Search for the cell housing the specified text and yield its (X, Y) center coordinate. 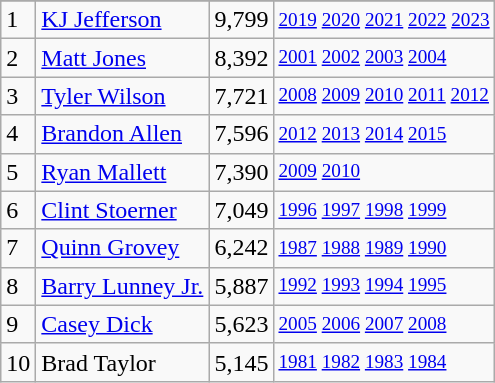
2005 2006 2007 2008 (384, 324)
7,596 (242, 134)
1 (18, 20)
2001 2002 2003 2004 (384, 58)
9 (18, 324)
Ryan Mallett (122, 172)
3 (18, 96)
Quinn Grovey (122, 248)
Tyler Wilson (122, 96)
8 (18, 286)
5,145 (242, 362)
2008 2009 2010 2011 2012 (384, 96)
Casey Dick (122, 324)
2009 2010 (384, 172)
5 (18, 172)
1996 1997 1998 1999 (384, 210)
4 (18, 134)
6 (18, 210)
7,390 (242, 172)
Brad Taylor (122, 362)
Clint Stoerner (122, 210)
2012 2013 2014 2015 (384, 134)
7,049 (242, 210)
9,799 (242, 20)
2 (18, 58)
7,721 (242, 96)
5,623 (242, 324)
Matt Jones (122, 58)
1981 1982 1983 1984 (384, 362)
7 (18, 248)
Barry Lunney Jr. (122, 286)
8,392 (242, 58)
Brandon Allen (122, 134)
5,887 (242, 286)
6,242 (242, 248)
2019 2020 2021 2022 2023 (384, 20)
10 (18, 362)
KJ Jefferson (122, 20)
1992 1993 1994 1995 (384, 286)
1987 1988 1989 1990 (384, 248)
